For the text-containing cell, return its midpoint in [x, y] coordinate format. 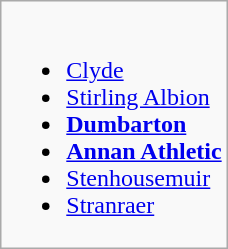
ClydeStirling AlbionDumbartonAnnan AthleticStenhousemuirStranraer [114, 125]
